Return [x, y] of the center of cell containing provided text 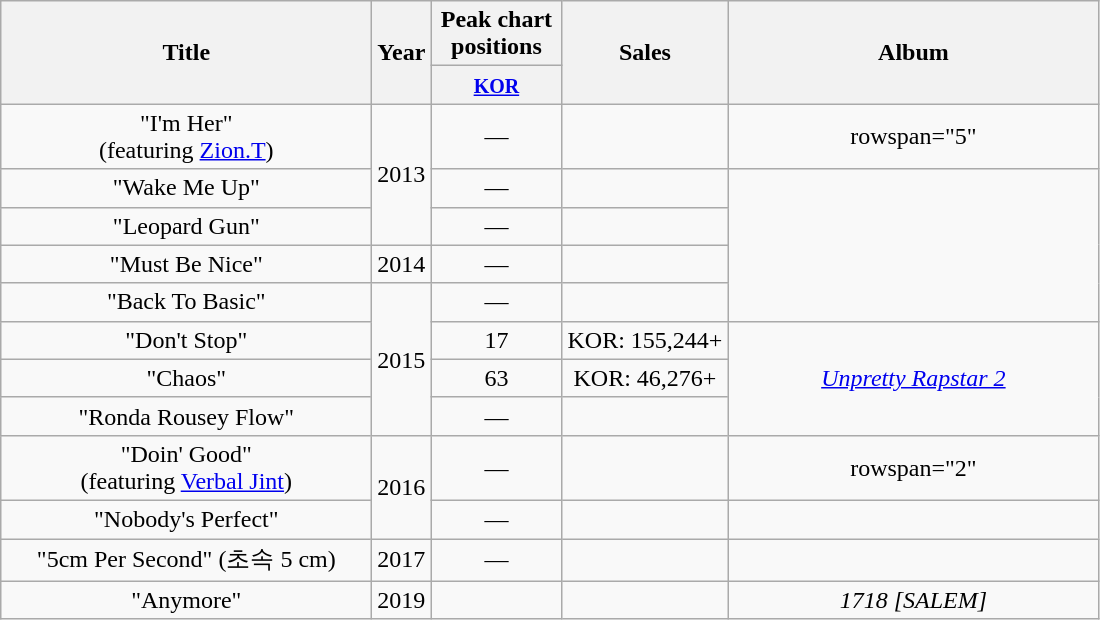
2017 [402, 560]
Year [402, 52]
1718 [SALEM] [914, 600]
KOR: 46,276+ [645, 378]
"Nobody's Perfect" [186, 519]
"Back To Basic" [186, 302]
Title [186, 52]
KOR [496, 85]
"I'm Her" (featuring Zion.T) [186, 136]
"Leopard Gun" [186, 226]
"Wake Me Up" [186, 188]
"Don't Stop" [186, 340]
KOR: 155,244+ [645, 340]
2014 [402, 264]
"Anymore" [186, 600]
2013 [402, 174]
"Doin' Good" (featuring Verbal Jint) [186, 468]
2019 [402, 600]
2016 [402, 486]
Album [914, 52]
"Ronda Rousey Flow" [186, 416]
17 [496, 340]
Peak chart positions [496, 34]
"Chaos" [186, 378]
63 [496, 378]
"5cm Per Second" (초속 5 cm) [186, 560]
2015 [402, 359]
rowspan="5" [914, 136]
rowspan="2" [914, 468]
Sales [645, 52]
Unpretty Rapstar 2 [914, 378]
"Must Be Nice" [186, 264]
